Output the [X, Y] coordinate of the center of the cell containing the given text.  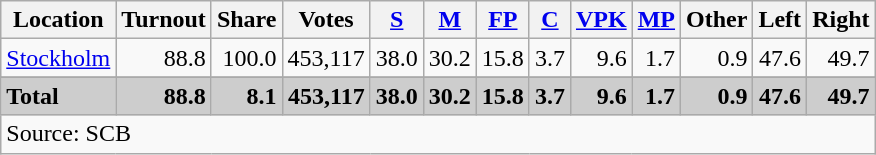
Left [780, 20]
M [450, 20]
Source: SCB [438, 134]
Votes [326, 20]
Right [841, 20]
Location [58, 20]
Stockholm [58, 58]
Other [717, 20]
Turnout [164, 20]
100.0 [246, 58]
MP [656, 20]
FP [502, 20]
Share [246, 20]
VPK [601, 20]
S [396, 20]
8.1 [246, 96]
Total [58, 96]
C [550, 20]
